Provide the [X, Y] coordinate of the cell's center where the given text is located.  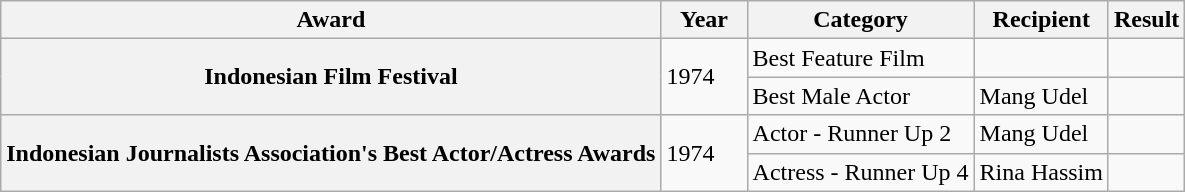
Award [331, 20]
Year [704, 20]
Actor - Runner Up 2 [860, 134]
Actress - Runner Up 4 [860, 172]
Category [860, 20]
Rina Hassim [1041, 172]
Recipient [1041, 20]
Result [1146, 20]
Best Feature Film [860, 58]
Best Male Actor [860, 96]
Indonesian Film Festival [331, 77]
Indonesian Journalists Association's Best Actor/Actress Awards [331, 153]
